Scan for the cell matching the given text and deliver its [x, y] coordinate at center. 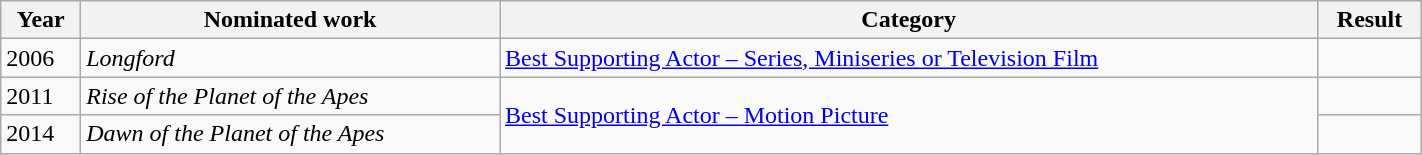
Rise of the Planet of the Apes [290, 96]
Nominated work [290, 20]
Category [909, 20]
Longford [290, 58]
Best Supporting Actor – Series, Miniseries or Television Film [909, 58]
Year [41, 20]
Dawn of the Planet of the Apes [290, 134]
Best Supporting Actor – Motion Picture [909, 115]
2011 [41, 96]
2014 [41, 134]
2006 [41, 58]
Result [1370, 20]
